Detect which cell encompasses the target text, then output its (x, y) center coordinate. 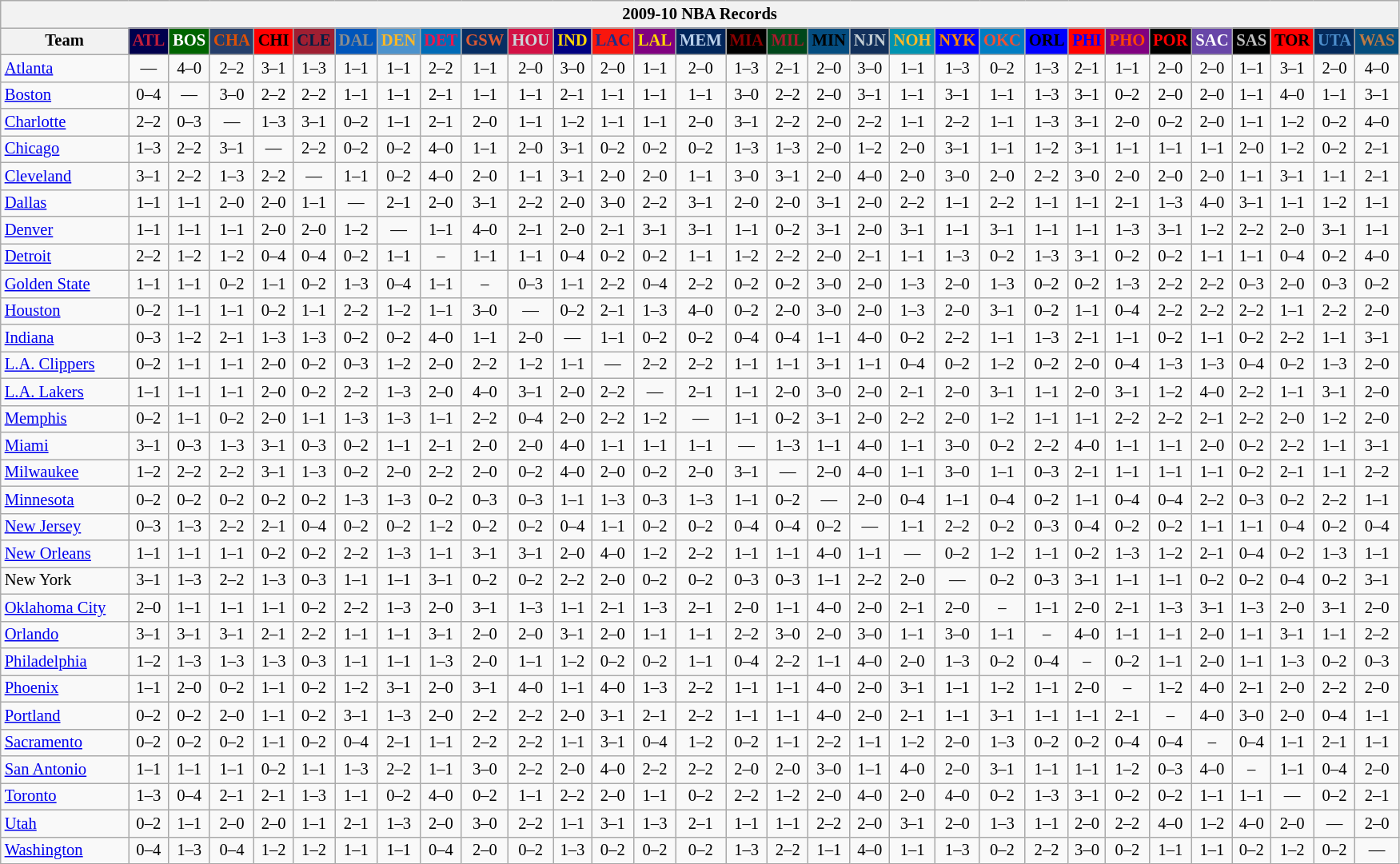
NJN (870, 41)
SAC (1212, 41)
POR (1171, 41)
New York (65, 580)
MIA (747, 41)
Golden State (65, 284)
Houston (65, 311)
Denver (65, 229)
Memphis (65, 419)
Minnesota (65, 500)
HOU (531, 41)
Boston (65, 95)
Phoenix (65, 688)
UTA (1334, 41)
LAC (612, 41)
Charlotte (65, 122)
CLE (313, 41)
NOH (913, 41)
NYK (957, 41)
New Jersey (65, 527)
DAL (357, 41)
Atlanta (65, 68)
TOR (1292, 41)
Philadelphia (65, 661)
DET (441, 41)
Indiana (65, 338)
MEM (700, 41)
OKC (1003, 41)
San Antonio (65, 770)
Chicago (65, 149)
CHI (273, 41)
IND (572, 41)
Sacramento (65, 743)
Cleveland (65, 176)
GSW (485, 41)
Orlando (65, 635)
Milwaukee (65, 472)
Team (65, 41)
Miami (65, 445)
L.A. Clippers (65, 364)
Oklahoma City (65, 607)
WAS (1377, 41)
New Orleans (65, 554)
Toronto (65, 796)
MIN (829, 41)
Portland (65, 715)
Washington (65, 850)
L.A. Lakers (65, 392)
ATL (149, 41)
PHO (1127, 41)
ORL (1047, 41)
2009-10 NBA Records (700, 14)
Detroit (65, 257)
Utah (65, 823)
PHI (1087, 41)
Dallas (65, 203)
DEN (398, 41)
CHA (232, 41)
SAS (1251, 41)
LAL (655, 41)
MIL (788, 41)
BOS (189, 41)
